Search for the cell housing the specified text and yield its [X, Y] center coordinate. 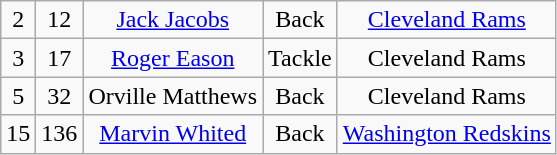
Orville Matthews [173, 96]
12 [60, 20]
17 [60, 58]
Roger Eason [173, 58]
Washington Redskins [446, 134]
Jack Jacobs [173, 20]
15 [18, 134]
Marvin Whited [173, 134]
3 [18, 58]
Tackle [300, 58]
2 [18, 20]
5 [18, 96]
136 [60, 134]
32 [60, 96]
